For the text-containing cell, return its midpoint in [x, y] coordinate format. 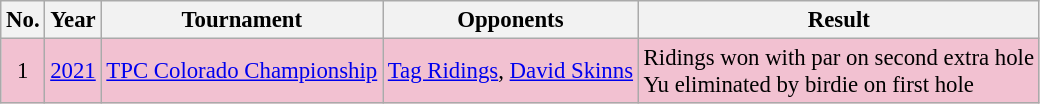
No. [23, 20]
Year [73, 20]
2021 [73, 72]
Tag Ridings, David Skinns [510, 72]
Opponents [510, 20]
Tournament [242, 20]
Result [838, 20]
TPC Colorado Championship [242, 72]
Ridings won with par on second extra holeYu eliminated by birdie on first hole [838, 72]
1 [23, 72]
